Return (x, y) of the center of cell containing provided text 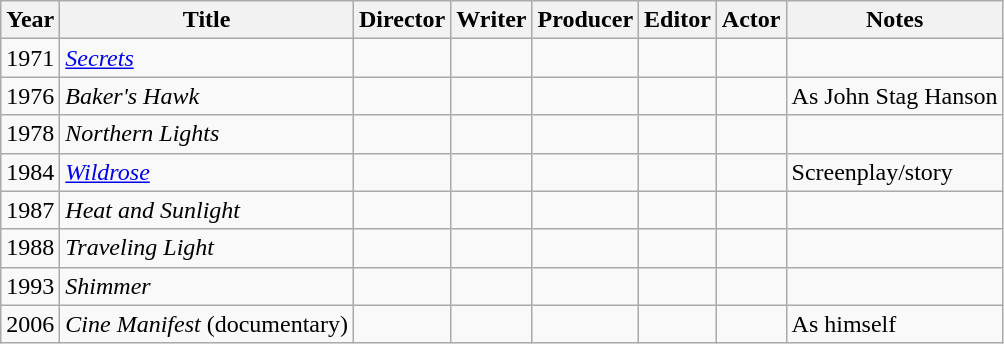
1971 (30, 58)
1987 (30, 210)
Notes (894, 20)
Year (30, 20)
As John Stag Hanson (894, 96)
Wildrose (207, 172)
Traveling Light (207, 248)
Editor (678, 20)
1993 (30, 286)
Actor (751, 20)
As himself (894, 324)
Director (402, 20)
Writer (492, 20)
Cine Manifest (documentary) (207, 324)
Northern Lights (207, 134)
1984 (30, 172)
1976 (30, 96)
Title (207, 20)
1988 (30, 248)
Shimmer (207, 286)
Screenplay/story (894, 172)
Producer (586, 20)
Heat and Sunlight (207, 210)
2006 (30, 324)
1978 (30, 134)
Secrets (207, 58)
Baker's Hawk (207, 96)
